Extract the [x, y] coordinate from the center of the cell holding the provided text.  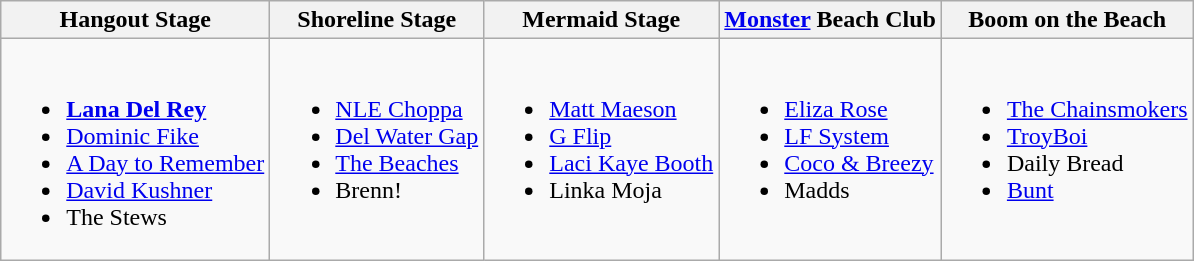
NLE ChoppaDel Water GapThe BeachesBrenn! [377, 150]
Hangout Stage [136, 20]
Boom on the Beach [1067, 20]
The ChainsmokersTroyBoiDaily BreadBunt [1067, 150]
Matt MaesonG FlipLaci Kaye BoothLinka Moja [602, 150]
Lana Del ReyDominic FikeA Day to RememberDavid KushnerThe Stews [136, 150]
Eliza RoseLF SystemCoco & BreezyMadds [830, 150]
Monster Beach Club [830, 20]
Mermaid Stage [602, 20]
Shoreline Stage [377, 20]
